Return the [x, y] coordinate for the center point of the cell that contains the specified text.  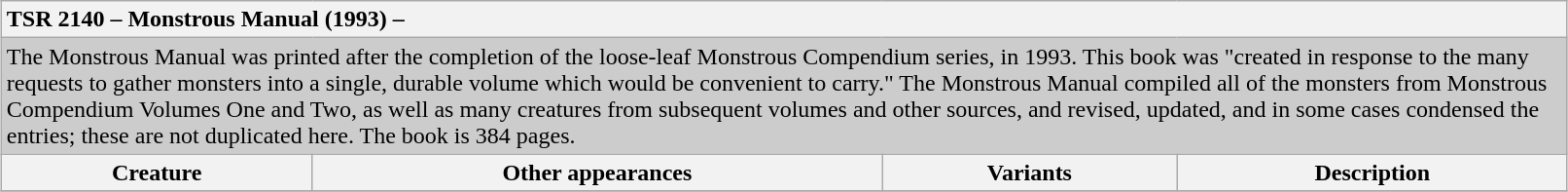
Variants [1030, 173]
Description [1372, 173]
Other appearances [597, 173]
Creature [157, 173]
TSR 2140 – Monstrous Manual (1993) – [784, 19]
